Pinpoint the cell where the given text exists, returning its (X, Y) midpoint coordinate. 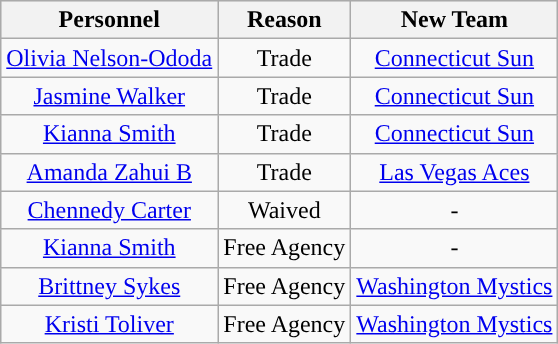
Reason (284, 20)
Jasmine Walker (110, 96)
Las Vegas Aces (454, 172)
Kristi Toliver (110, 324)
Brittney Sykes (110, 286)
Amanda Zahui B (110, 172)
New Team (454, 20)
Personnel (110, 20)
Waived (284, 210)
Olivia Nelson-Ododa (110, 58)
Chennedy Carter (110, 210)
